Search for the cell housing the specified text and yield its [x, y] center coordinate. 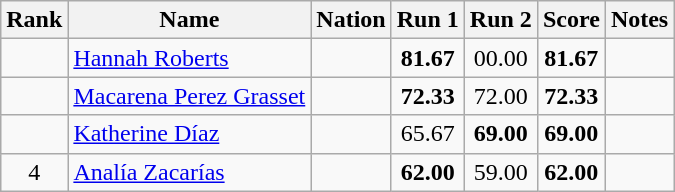
Katherine Díaz [190, 134]
00.00 [500, 58]
59.00 [500, 172]
Hannah Roberts [190, 58]
Nation [351, 20]
65.67 [428, 134]
4 [34, 172]
Run 1 [428, 20]
Run 2 [500, 20]
Name [190, 20]
Score [571, 20]
Notes [639, 20]
Analía Zacarías [190, 172]
Rank [34, 20]
Macarena Perez Grasset [190, 96]
72.00 [500, 96]
